Output the (x, y) coordinate of the center of the cell containing the given text.  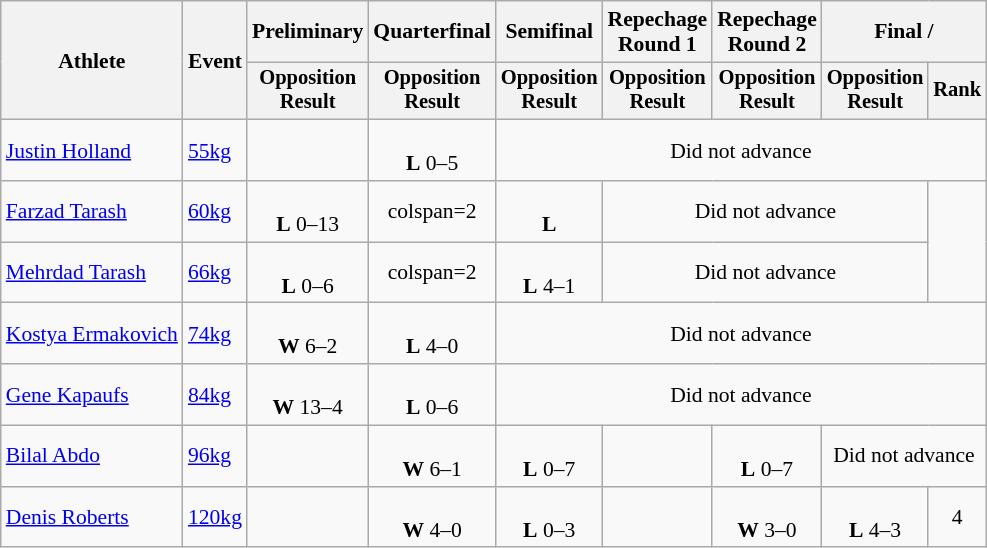
Farzad Tarash (92, 212)
96kg (215, 456)
120kg (215, 518)
Mehrdad Tarash (92, 272)
Semifinal (550, 32)
84kg (215, 394)
Final / (904, 32)
W 6–1 (432, 456)
L 4–1 (550, 272)
74kg (215, 334)
Bilal Abdo (92, 456)
Event (215, 60)
4 (957, 518)
RepechageRound 1 (658, 32)
Justin Holland (92, 150)
L 0–5 (432, 150)
L 0–13 (308, 212)
66kg (215, 272)
60kg (215, 212)
W 4–0 (432, 518)
Quarterfinal (432, 32)
Gene Kapaufs (92, 394)
L 4–3 (876, 518)
Kostya Ermakovich (92, 334)
Denis Roberts (92, 518)
Preliminary (308, 32)
L (550, 212)
L 4–0 (432, 334)
W 13–4 (308, 394)
Athlete (92, 60)
55kg (215, 150)
W 3–0 (767, 518)
W 6–2 (308, 334)
Rank (957, 91)
RepechageRound 2 (767, 32)
L 0–3 (550, 518)
